From the cell containing the given text, extract its center point as [x, y] coordinate. 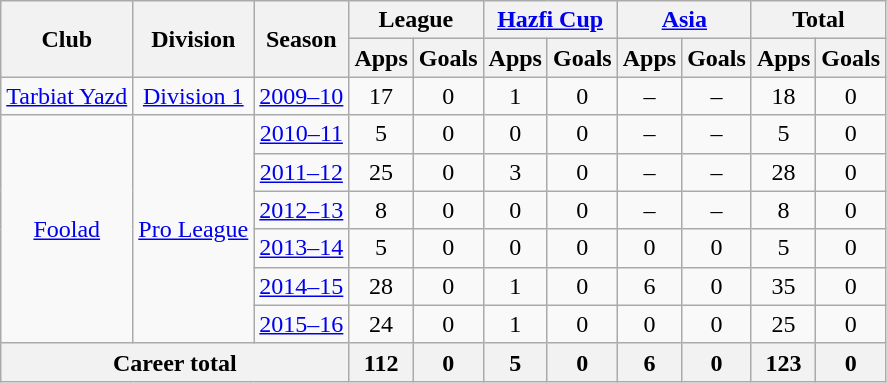
Foolad [67, 229]
Total [818, 20]
Division 1 [194, 96]
2014–15 [302, 286]
35 [783, 286]
Hazfi Cup [550, 20]
17 [381, 96]
112 [381, 362]
2011–12 [302, 172]
Asia [684, 20]
Career total [175, 362]
Tarbiat Yazd [67, 96]
2010–11 [302, 134]
2012–13 [302, 210]
Division [194, 39]
League [416, 20]
3 [515, 172]
24 [381, 324]
Pro League [194, 229]
123 [783, 362]
2013–14 [302, 248]
2009–10 [302, 96]
Club [67, 39]
18 [783, 96]
Season [302, 39]
2015–16 [302, 324]
